For the text-containing cell, return its midpoint in [X, Y] coordinate format. 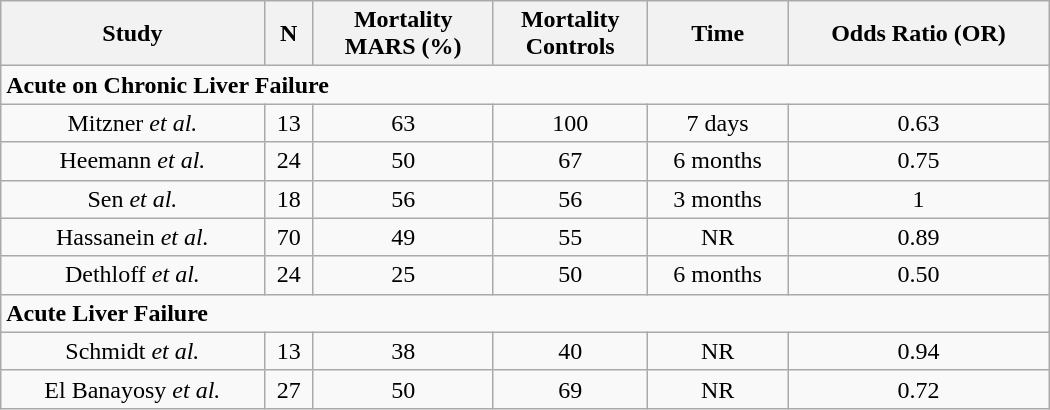
Acute Liver Failure [525, 313]
Mitzner et al. [132, 123]
25 [403, 275]
55 [570, 237]
63 [403, 123]
Sen et al. [132, 199]
40 [570, 351]
N [288, 34]
Odds Ratio (OR) [918, 34]
0.94 [918, 351]
Acute on Chronic Liver Failure [525, 85]
MortalityControls [570, 34]
0.50 [918, 275]
1 [918, 199]
38 [403, 351]
67 [570, 161]
18 [288, 199]
Hassanein et al. [132, 237]
0.89 [918, 237]
Schmidt et al. [132, 351]
Study [132, 34]
100 [570, 123]
Time [717, 34]
3 months [717, 199]
MortalityMARS (%) [403, 34]
El Banayosy et al. [132, 389]
70 [288, 237]
0.63 [918, 123]
7 days [717, 123]
27 [288, 389]
Dethloff et al. [132, 275]
49 [403, 237]
0.75 [918, 161]
0.72 [918, 389]
69 [570, 389]
Heemann et al. [132, 161]
